Scan for the cell matching the given text and deliver its (X, Y) coordinate at center. 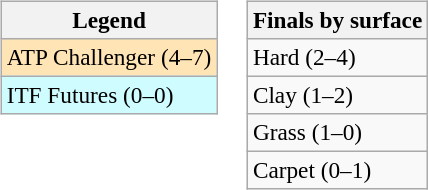
Legend (108, 20)
ATP Challenger (4–7) (108, 57)
ITF Futures (0–0) (108, 95)
Grass (1–0) (337, 133)
Clay (1–2) (337, 95)
Carpet (0–1) (337, 171)
Finals by surface (337, 20)
Hard (2–4) (337, 57)
